Detect which cell encompasses the target text, then output its [X, Y] center coordinate. 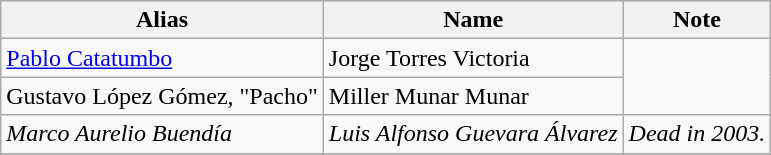
Alias [162, 20]
Name [473, 20]
Gustavo López Gómez, "Pacho" [162, 96]
Jorge Torres Victoria [473, 58]
Luis Alfonso Guevara Álvarez [473, 134]
Miller Munar Munar [473, 96]
Pablo Catatumbo [162, 58]
Marco Aurelio Buendía [162, 134]
Note [697, 20]
Dead in 2003. [697, 134]
